Extract the [x, y] coordinate from the center of the cell holding the provided text.  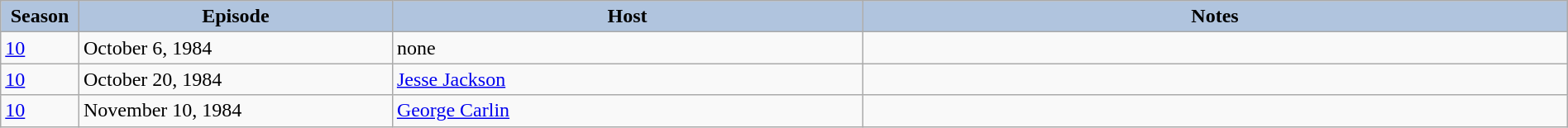
October 20, 1984 [235, 79]
October 6, 1984 [235, 48]
Notes [1216, 17]
George Carlin [627, 111]
Jesse Jackson [627, 79]
none [627, 48]
Season [40, 17]
Host [627, 17]
Episode [235, 17]
November 10, 1984 [235, 111]
